Output the [X, Y] coordinate of the center of the cell containing the given text.  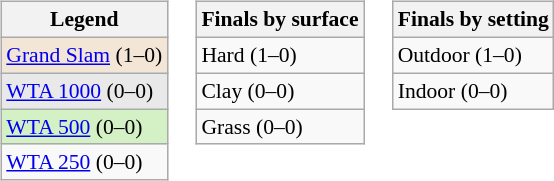
Clay (0–0) [280, 91]
Grass (0–0) [280, 127]
Finals by setting [474, 20]
Hard (1–0) [280, 55]
Indoor (0–0) [474, 91]
Outdoor (1–0) [474, 55]
WTA 250 (0–0) [84, 162]
Grand Slam (1–0) [84, 55]
Finals by surface [280, 20]
WTA 1000 (0–0) [84, 91]
Legend [84, 20]
WTA 500 (0–0) [84, 127]
